Output the [x, y] coordinate of the center of the cell containing the given text.  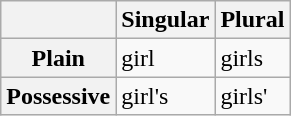
girls' [252, 96]
Plain [58, 58]
girls [252, 58]
Singular [166, 20]
Possessive [58, 96]
girl's [166, 96]
Plural [252, 20]
girl [166, 58]
